Provide the (x, y) coordinate of the cell's center where the given text is located.  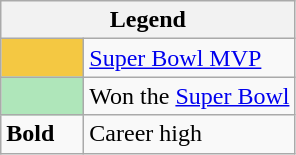
Bold (42, 134)
Won the Super Bowl (190, 96)
Career high (190, 134)
Legend (148, 20)
Super Bowl MVP (190, 58)
